Find where the given text appears and provide that cell's center as [X, Y] coordinate. 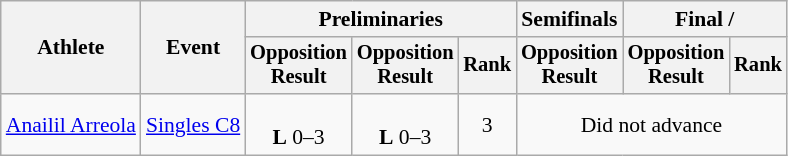
Final / [705, 19]
Singles C8 [193, 124]
3 [487, 124]
Semifinals [570, 19]
Anailil Arreola [71, 124]
Did not advance [652, 124]
Athlete [71, 48]
Event [193, 48]
Preliminaries [380, 19]
